From the cell containing the given text, extract its center point as [x, y] coordinate. 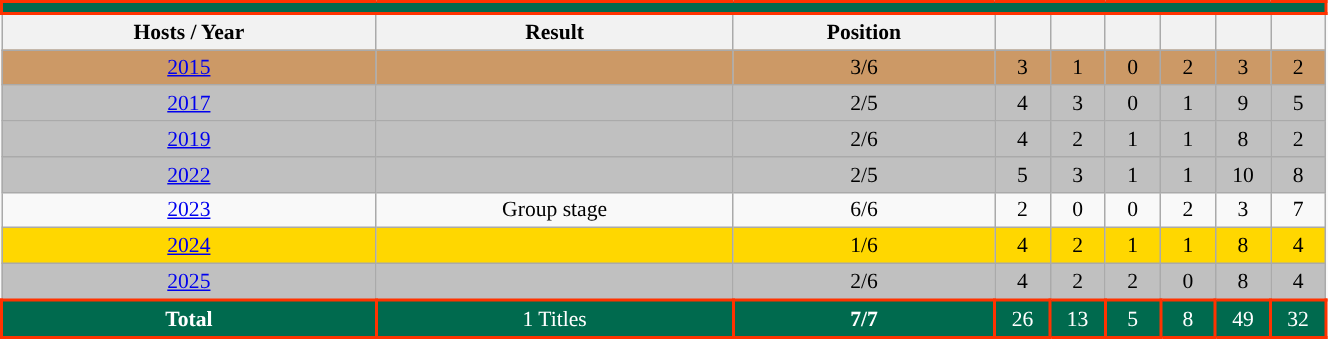
1/6 [864, 246]
13 [1078, 318]
10 [1242, 175]
2022 [190, 175]
2015 [190, 68]
6/6 [864, 210]
9 [1242, 104]
2019 [190, 139]
1 Titles [554, 318]
32 [1298, 318]
2023 [190, 210]
7/7 [864, 318]
2025 [190, 282]
Position [864, 32]
2024 [190, 246]
2017 [190, 104]
3/6 [864, 68]
Result [554, 32]
26 [1022, 318]
7 [1298, 210]
Total [190, 318]
Hosts / Year [190, 32]
49 [1242, 318]
Group stage [554, 210]
